Return the [X, Y] coordinate for the center point of the cell that contains the specified text.  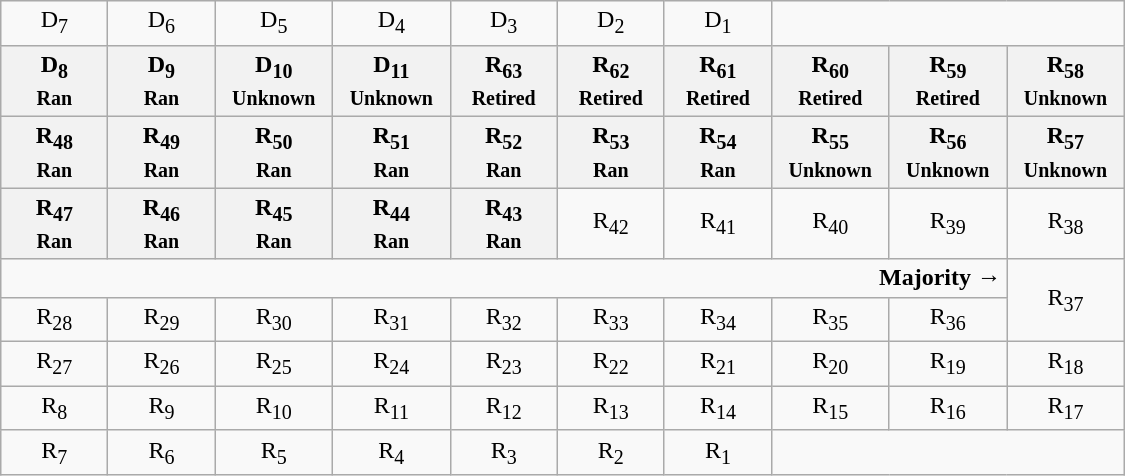
R52Ran [504, 152]
R53Ran [610, 152]
R14 [718, 408]
R19 [948, 364]
D7 [54, 23]
D8Ran [54, 80]
R49Ran [162, 152]
R40 [830, 224]
R34 [718, 319]
D11Unknown [392, 80]
R48Ran [54, 152]
R7 [54, 452]
R32 [504, 319]
R44Ran [392, 224]
R55Unknown [830, 152]
R63Retired [504, 80]
R23 [504, 364]
R1 [718, 452]
R47Ran [54, 224]
R59Retired [948, 80]
R9 [162, 408]
R17 [1066, 408]
D5 [274, 23]
R2 [610, 452]
R58Unknown [1066, 80]
Majority → [504, 278]
R30 [274, 319]
R27 [54, 364]
R50Ran [274, 152]
R11 [392, 408]
R45Ran [274, 224]
R25 [274, 364]
D1 [718, 23]
R12 [504, 408]
R51Ran [392, 152]
R6 [162, 452]
R26 [162, 364]
R39 [948, 224]
R15 [830, 408]
R43Ran [504, 224]
R31 [392, 319]
R62Retired [610, 80]
R42 [610, 224]
D4 [392, 23]
R56Unknown [948, 152]
R3 [504, 452]
R60Retired [830, 80]
D6 [162, 23]
R18 [1066, 364]
R37 [1066, 300]
R4 [392, 452]
R24 [392, 364]
R16 [948, 408]
R57Unknown [1066, 152]
R21 [718, 364]
R10 [274, 408]
D9Ran [162, 80]
R13 [610, 408]
R29 [162, 319]
R41 [718, 224]
R36 [948, 319]
D2 [610, 23]
R28 [54, 319]
R8 [54, 408]
R35 [830, 319]
R33 [610, 319]
R54Ran [718, 152]
R38 [1066, 224]
R5 [274, 452]
D3 [504, 23]
R61Retired [718, 80]
R20 [830, 364]
D10Unknown [274, 80]
R22 [610, 364]
R46Ran [162, 224]
